Search for the cell housing the specified text and yield its (x, y) center coordinate. 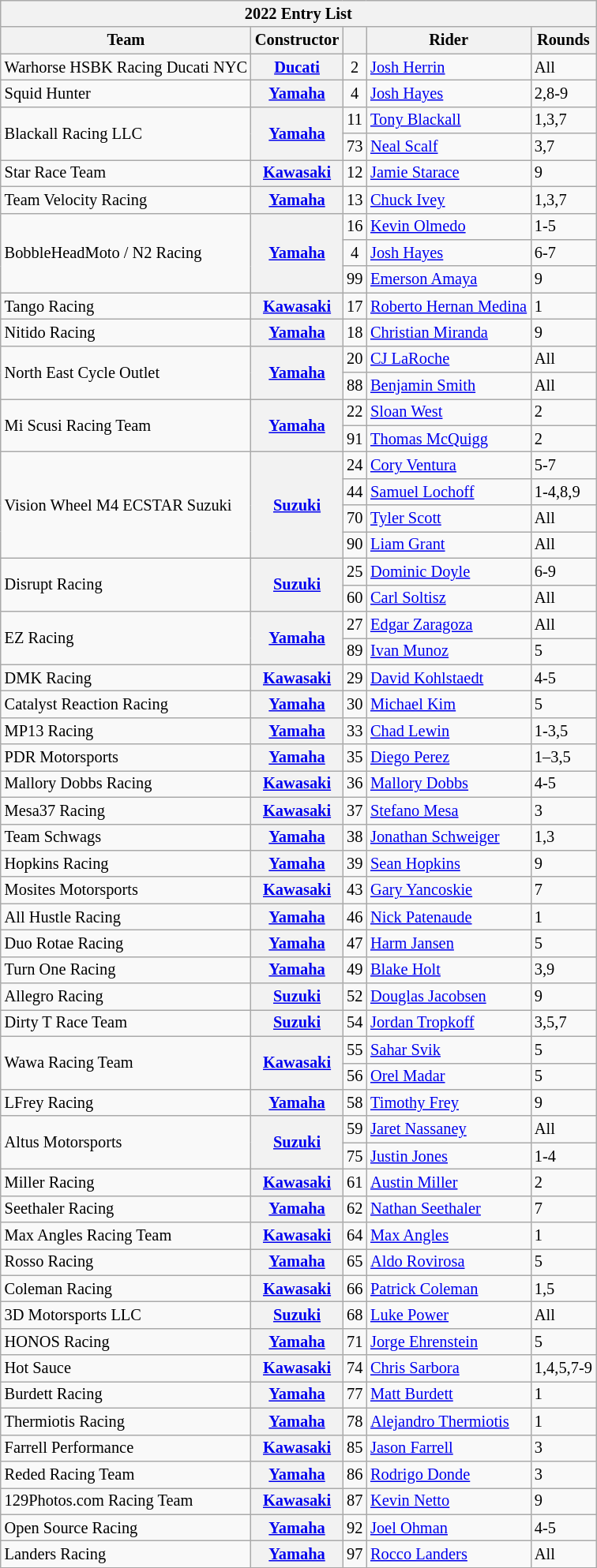
1,3 (564, 837)
Alejandro Thermiotis (449, 1421)
Tony Blackall (449, 120)
Seethaler Racing (126, 1209)
1-3,5 (564, 731)
Rounds (564, 40)
Mesa37 Racing (126, 810)
Jaret Nassaney (449, 1129)
37 (355, 810)
Edgar Zaragoza (449, 624)
16 (355, 226)
2022 Entry List (298, 13)
Tango Racing (126, 306)
Dirty T Race Team (126, 1023)
Catalyst Reaction Racing (126, 704)
Tyler Scott (449, 518)
Sahar Svik (449, 1050)
44 (355, 492)
Chuck Ivey (449, 200)
Josh Herrin (449, 67)
58 (355, 1102)
86 (355, 1474)
Kevin Olmedo (449, 226)
Squid Hunter (126, 93)
Sean Hopkins (449, 863)
Nitido Racing (126, 332)
Aldo Rovirosa (449, 1262)
Blackall Racing LLC (126, 133)
1-4,8,9 (564, 492)
Cory Ventura (449, 465)
Altus Motorsports (126, 1143)
Constructor (297, 40)
Chris Sarbora (449, 1368)
HONOS Racing (126, 1342)
33 (355, 731)
52 (355, 997)
Warhorse HSBK Racing Ducati NYC (126, 67)
Team Schwags (126, 837)
Reded Racing Team (126, 1474)
Matt Burdett (449, 1394)
Max Angles (449, 1236)
Luke Power (449, 1315)
Douglas Jacobsen (449, 997)
Blake Holt (449, 970)
Rider (449, 40)
Orel Madar (449, 1076)
Justin Jones (449, 1156)
78 (355, 1421)
Ducati (297, 67)
CJ LaRoche (449, 359)
20 (355, 359)
Roberto Hernan Medina (449, 306)
Rocco Landers (449, 1554)
Emerson Amaya (449, 279)
5-7 (564, 465)
Kevin Netto (449, 1501)
1-4 (564, 1156)
35 (355, 758)
91 (355, 439)
Benjamin Smith (449, 386)
All Hustle Racing (126, 917)
3,5,7 (564, 1023)
Samuel Lochoff (449, 492)
Thomas McQuigg (449, 439)
11 (355, 120)
Max Angles Racing Team (126, 1236)
59 (355, 1129)
Hot Sauce (126, 1368)
Rodrigo Donde (449, 1474)
60 (355, 598)
Farrell Performance (126, 1448)
1–3,5 (564, 758)
David Kohlstaedt (449, 678)
3D Motorsports LLC (126, 1315)
46 (355, 917)
Liam Grant (449, 544)
Team Velocity Racing (126, 200)
75 (355, 1156)
87 (355, 1501)
Burdett Racing (126, 1394)
24 (355, 465)
Disrupt Racing (126, 584)
Miller Racing (126, 1182)
Turn One Racing (126, 970)
90 (355, 544)
Open Source Racing (126, 1528)
BobbleHeadMoto / N2 Racing (126, 253)
Dominic Doyle (449, 571)
North East Cycle Outlet (126, 372)
99 (355, 279)
12 (355, 173)
61 (355, 1182)
Chad Lewin (449, 731)
EZ Racing (126, 638)
Nick Patenaude (449, 917)
54 (355, 1023)
PDR Motorsports (126, 758)
70 (355, 518)
Vision Wheel M4 ECSTAR Suzuki (126, 505)
Mi Scusi Racing Team (126, 425)
Mallory Dobbs (449, 784)
73 (355, 147)
74 (355, 1368)
43 (355, 890)
Christian Miranda (449, 332)
Jason Farrell (449, 1448)
6-9 (564, 571)
Ivan Munoz (449, 651)
Carl Soltisz (449, 598)
Jorge Ehrenstein (449, 1342)
Nathan Seethaler (449, 1209)
18 (355, 332)
55 (355, 1050)
47 (355, 943)
6-7 (564, 253)
Patrick Coleman (449, 1289)
Mosites Motorsports (126, 890)
Harm Jansen (449, 943)
85 (355, 1448)
Michael Kim (449, 704)
Jamie Starace (449, 173)
2,8-9 (564, 93)
27 (355, 624)
Thermiotis Racing (126, 1421)
25 (355, 571)
56 (355, 1076)
38 (355, 837)
89 (355, 651)
129Photos.com Racing Team (126, 1501)
39 (355, 863)
71 (355, 1342)
Jordan Tropkoff (449, 1023)
17 (355, 306)
3,7 (564, 147)
66 (355, 1289)
Stefano Mesa (449, 810)
Landers Racing (126, 1554)
Gary Yancoskie (449, 890)
Coleman Racing (126, 1289)
3,9 (564, 970)
Hopkins Racing (126, 863)
Wawa Racing Team (126, 1062)
Jonathan Schweiger (449, 837)
Sloan West (449, 412)
Mallory Dobbs Racing (126, 784)
49 (355, 970)
Neal Scalf (449, 147)
LFrey Racing (126, 1102)
1-5 (564, 226)
Timothy Frey (449, 1102)
Team (126, 40)
Diego Perez (449, 758)
62 (355, 1209)
1,5 (564, 1289)
Rosso Racing (126, 1262)
DMK Racing (126, 678)
1,4,5,7-9 (564, 1368)
MP13 Racing (126, 731)
30 (355, 704)
65 (355, 1262)
29 (355, 678)
68 (355, 1315)
92 (355, 1528)
88 (355, 386)
36 (355, 784)
Austin Miller (449, 1182)
Allegro Racing (126, 997)
77 (355, 1394)
Duo Rotae Racing (126, 943)
Joel Ohman (449, 1528)
13 (355, 200)
64 (355, 1236)
Star Race Team (126, 173)
97 (355, 1554)
22 (355, 412)
